From the cell containing the given text, extract its center point as (X, Y) coordinate. 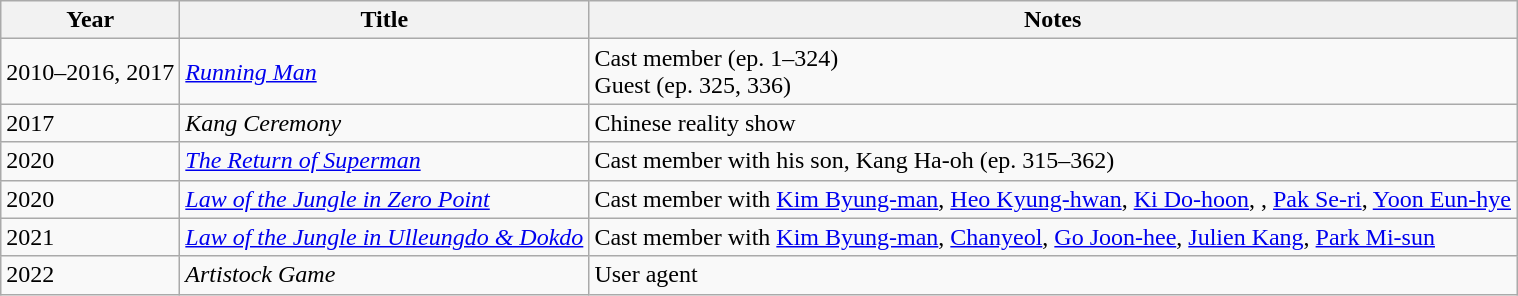
Notes (1053, 20)
Chinese reality show (1053, 123)
Title (384, 20)
2021 (90, 237)
Cast member with Kim Byung-man, Heo Kyung-hwan, Ki Do-hoon, , Pak Se-ri, Yoon Eun-hye (1053, 199)
The Return of Superman (384, 161)
Year (90, 20)
Cast member with his son, Kang Ha-oh (ep. 315–362) (1053, 161)
User agent (1053, 275)
Running Man (384, 72)
Artistock Game (384, 275)
2022 (90, 275)
Cast member (ep. 1–324)Guest (ep. 325, 336) (1053, 72)
Law of the Jungle in Ulleungdo & Dokdo (384, 237)
Law of the Jungle in Zero Point (384, 199)
2017 (90, 123)
Cast member with Kim Byung-man, Chanyeol, Go Joon-hee, Julien Kang, Park Mi-sun (1053, 237)
2010–2016, 2017 (90, 72)
Kang Ceremony (384, 123)
